From the cell containing the given text, extract its center point as (X, Y) coordinate. 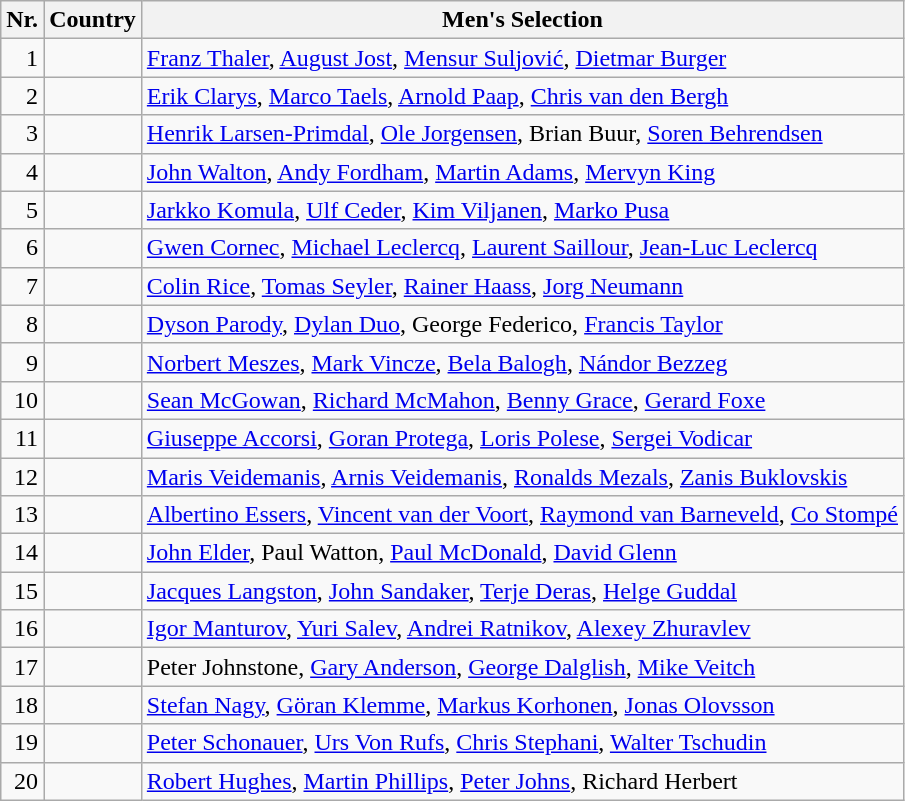
16 (22, 629)
Norbert Meszes, Mark Vincze, Bela Balogh, Nándor Bezzeg (522, 362)
Country (93, 20)
2 (22, 96)
Franz Thaler, August Jost, Mensur Suljović, Dietmar Burger (522, 58)
12 (22, 477)
Erik Clarys, Marco Taels, Arnold Paap, Chris van den Bergh (522, 96)
1 (22, 58)
Dyson Parody, Dylan Duo, George Federico, Francis Taylor (522, 324)
Giuseppe Accorsi, Goran Protega, Loris Polese, Sergei Vodicar (522, 438)
Sean McGowan, Richard McMahon, Benny Grace, Gerard Foxe (522, 400)
7 (22, 286)
John Walton, Andy Fordham, Martin Adams, Mervyn King (522, 172)
Igor Manturov, Yuri Salev, Andrei Ratnikov, Alexey Zhuravlev (522, 629)
15 (22, 591)
Robert Hughes, Martin Phillips, Peter Johns, Richard Herbert (522, 781)
8 (22, 324)
Stefan Nagy, Göran Klemme, Markus Korhonen, Jonas Olovsson (522, 705)
13 (22, 515)
4 (22, 172)
6 (22, 248)
17 (22, 667)
John Elder, Paul Watton, Paul McDonald, David Glenn (522, 553)
9 (22, 362)
Peter Schonauer, Urs Von Rufs, Chris Stephani, Walter Tschudin (522, 743)
Peter Johnstone, Gary Anderson, George Dalglish, Mike Veitch (522, 667)
Henrik Larsen-Primdal, Ole Jorgensen, Brian Buur, Soren Behrendsen (522, 134)
Colin Rice, Tomas Seyler, Rainer Haass, Jorg Neumann (522, 286)
Nr. (22, 20)
Men's Selection (522, 20)
18 (22, 705)
10 (22, 400)
3 (22, 134)
Jacques Langston, John Sandaker, Terje Deras, Helge Guddal (522, 591)
5 (22, 210)
11 (22, 438)
19 (22, 743)
14 (22, 553)
Gwen Cornec, Michael Leclercq, Laurent Saillour, Jean-Luc Leclercq (522, 248)
Maris Veidemanis, Arnis Veidemanis, Ronalds Mezals, Zanis Buklovskis (522, 477)
Jarkko Komula, Ulf Ceder, Kim Viljanen, Marko Pusa (522, 210)
Albertino Essers, Vincent van der Voort, Raymond van Barneveld, Co Stompé (522, 515)
20 (22, 781)
